Extract the [X, Y] coordinate from the center of the cell holding the provided text.  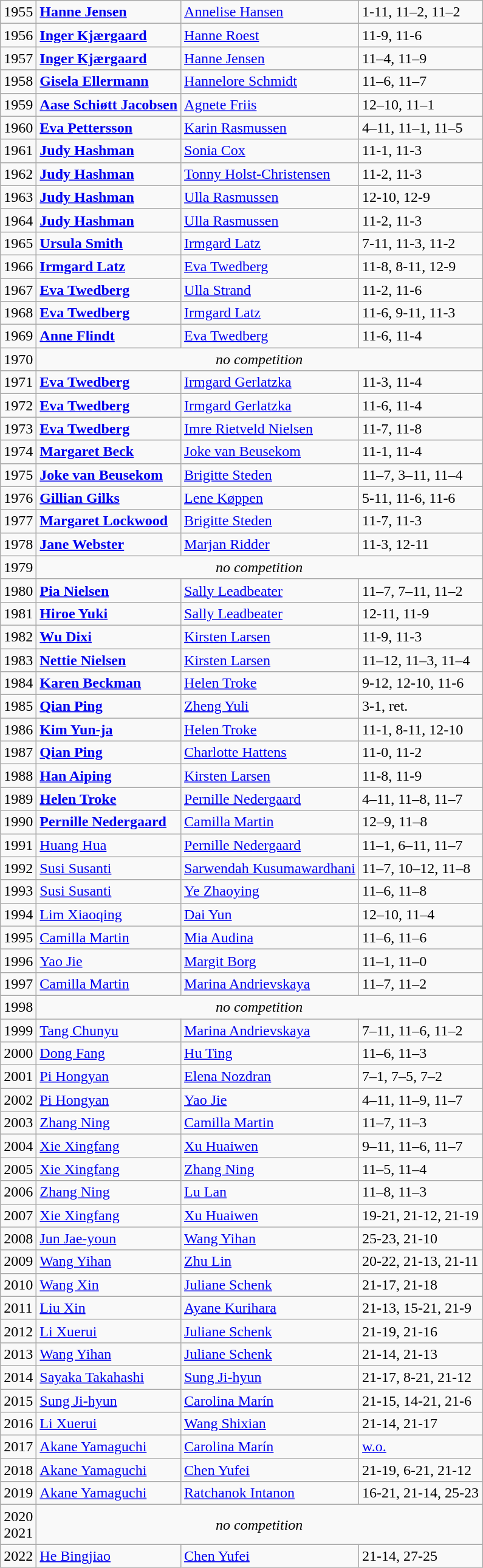
11–7, 10–12, 11–8 [420, 868]
20202021 [18, 1525]
1970 [18, 359]
Gisela Ellermann [109, 81]
9–11, 11–6, 11–7 [420, 1146]
1973 [18, 429]
Hiroe Yuki [109, 613]
Jane Webster [109, 544]
1963 [18, 197]
1983 [18, 660]
7-11, 11-3, 11-2 [420, 243]
25-23, 21-10 [420, 1238]
Charlotte Hattens [270, 753]
7–1, 7–5, 7–2 [420, 1077]
1-11, 11–2, 11–2 [420, 12]
Ye Zhaoying [270, 891]
Jun Jae-youn [109, 1238]
1998 [18, 1007]
Marjan Ridder [270, 544]
Wu Dixi [109, 637]
1964 [18, 220]
1989 [18, 799]
9-12, 12-10, 11-6 [420, 683]
Karen Beckman [109, 683]
2016 [18, 1424]
Margaret Lockwood [109, 521]
12-11, 11-9 [420, 613]
Ulla Strand [270, 290]
11-2, 11-6 [420, 290]
2015 [18, 1400]
11–6, 11–6 [420, 938]
1986 [18, 730]
Sonia Cox [270, 151]
Aase Schiøtt Jacobsen [109, 105]
11-6, 9-11, 11-3 [420, 313]
1985 [18, 706]
Zheng Yuli [270, 706]
Dai Yun [270, 914]
1975 [18, 475]
21-17, 8-21, 21-12 [420, 1377]
Elena Nozdran [270, 1077]
2005 [18, 1169]
Pia Nielsen [109, 590]
Nettie Nielsen [109, 660]
Hanne Roest [270, 35]
w.o. [420, 1447]
2022 [18, 1556]
Sayaka Takahashi [109, 1377]
Liu Xin [109, 1308]
Karin Rasmussen [270, 128]
1984 [18, 683]
21-14, 27-25 [420, 1556]
11–4, 11–9 [420, 58]
1958 [18, 81]
Annelise Hansen [270, 12]
Wang Shixian [270, 1424]
1959 [18, 105]
Hannelore Schmidt [270, 81]
2017 [18, 1447]
11-1, 11-3 [420, 151]
11–8, 11–3 [420, 1192]
12-10, 12-9 [420, 197]
1988 [18, 776]
12–10, 11–4 [420, 914]
21-19, 6-21, 21-12 [420, 1470]
12–9, 11–8 [420, 822]
1999 [18, 1031]
11–12, 11–3, 11–4 [420, 660]
2006 [18, 1192]
2003 [18, 1123]
Mia Audina [270, 938]
2002 [18, 1100]
11-9, 11-3 [420, 637]
Tang Chunyu [109, 1031]
11-3, 11-4 [420, 382]
1980 [18, 590]
Agnete Friis [270, 105]
Ayane Kurihara [270, 1308]
1967 [18, 290]
21-14, 21-13 [420, 1354]
Hu Ting [270, 1054]
1978 [18, 544]
1956 [18, 35]
11-7, 11-3 [420, 521]
7–11, 11–6, 11–2 [420, 1031]
12–10, 11–1 [420, 105]
11–6, 11–7 [420, 81]
Kim Yun-ja [109, 730]
11-1, 11-4 [420, 452]
1966 [18, 266]
Eva Pettersson [109, 128]
21-19, 21-16 [420, 1331]
2001 [18, 1077]
11–7, 7–11, 11–2 [420, 590]
Anne Flindt [109, 336]
2014 [18, 1377]
2018 [18, 1470]
Lim Xiaoqing [109, 914]
1974 [18, 452]
2011 [18, 1308]
Sarwendah Kusumawardhani [270, 868]
1981 [18, 613]
2009 [18, 1262]
1965 [18, 243]
Wang Xin [109, 1285]
Dong Fang [109, 1054]
21-13, 15-21, 21-9 [420, 1308]
11-8, 11-9 [420, 776]
1968 [18, 313]
4–11, 11–8, 11–7 [420, 799]
5-11, 11-6, 11-6 [420, 498]
19-21, 21-12, 21-19 [420, 1215]
1994 [18, 914]
Imre Rietveld Nielsen [270, 429]
1987 [18, 753]
11-1, 8-11, 12-10 [420, 730]
4–11, 11–1, 11–5 [420, 128]
1992 [18, 868]
1990 [18, 822]
1960 [18, 128]
11-9, 11-6 [420, 35]
1957 [18, 58]
1955 [18, 12]
11-8, 8-11, 12-9 [420, 266]
11–7, 3–11, 11–4 [420, 475]
11–7, 11–3 [420, 1123]
11–1, 11–0 [420, 961]
11–1, 6–11, 11–7 [420, 845]
11-7, 11-8 [420, 429]
1972 [18, 406]
3-1, ret. [420, 706]
2004 [18, 1146]
1962 [18, 174]
Lu Lan [270, 1192]
2012 [18, 1331]
1995 [18, 938]
1969 [18, 336]
Han Aiping [109, 776]
1997 [18, 984]
Huang Hua [109, 845]
1976 [18, 498]
Ursula Smith [109, 243]
Zhu Lin [270, 1262]
Lene Køppen [270, 498]
11-3, 12-11 [420, 544]
2007 [18, 1215]
11–6, 11–3 [420, 1054]
2010 [18, 1285]
1961 [18, 151]
4–11, 11–9, 11–7 [420, 1100]
Margit Borg [270, 961]
Tonny Holst-Christensen [270, 174]
21-17, 21-18 [420, 1285]
11-0, 11-2 [420, 753]
21-15, 14-21, 21-6 [420, 1400]
1979 [18, 567]
Margaret Beck [109, 452]
2008 [18, 1238]
1996 [18, 961]
1971 [18, 382]
1991 [18, 845]
1993 [18, 891]
Gillian Gilks [109, 498]
20-22, 21-13, 21-11 [420, 1262]
11–7, 11–2 [420, 984]
11–5, 11–4 [420, 1169]
He Bingjiao [109, 1556]
1982 [18, 637]
21-14, 21-17 [420, 1424]
Ratchanok Intanon [270, 1493]
11–6, 11–8 [420, 891]
2019 [18, 1493]
1977 [18, 521]
2013 [18, 1354]
16-21, 21-14, 25-23 [420, 1493]
2000 [18, 1054]
